Detect which cell encompasses the target text, then output its [X, Y] center coordinate. 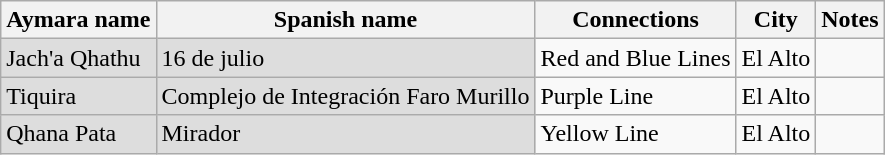
Complejo de Integración Faro Murillo [346, 96]
Aymara name [78, 20]
Yellow Line [636, 134]
Jach'a Qhathu [78, 58]
Mirador [346, 134]
Connections [636, 20]
Tiquira [78, 96]
Notes [850, 20]
Qhana Pata [78, 134]
Purple Line [636, 96]
Red and Blue Lines [636, 58]
16 de julio [346, 58]
Spanish name [346, 20]
City [776, 20]
